Output the (x, y) coordinate of the center of the cell containing the given text.  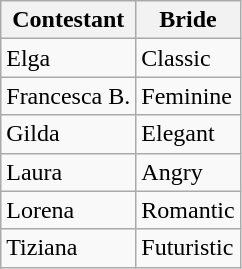
Classic (188, 58)
Elga (68, 58)
Laura (68, 172)
Elegant (188, 134)
Contestant (68, 20)
Feminine (188, 96)
Francesca B. (68, 96)
Lorena (68, 210)
Futuristic (188, 248)
Gilda (68, 134)
Bride (188, 20)
Romantic (188, 210)
Tiziana (68, 248)
Angry (188, 172)
